Output the (x, y) coordinate of the center of the cell containing the given text.  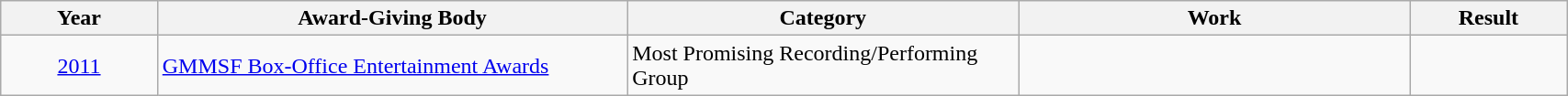
Result (1488, 18)
2011 (79, 66)
GMMSF Box-Office Entertainment Awards (391, 66)
Category (823, 18)
Most Promising Recording/Performing Group (823, 66)
Year (79, 18)
Award-Giving Body (391, 18)
Work (1214, 18)
